Capture the cell that displays the provided text and extract its (X, Y) central coordinate. 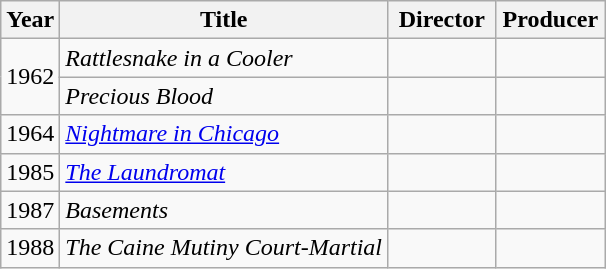
Producer (550, 20)
Basements (224, 210)
1988 (30, 248)
Year (30, 20)
Title (224, 20)
Director (442, 20)
1985 (30, 172)
Precious Blood (224, 96)
1964 (30, 134)
Nightmare in Chicago (224, 134)
The Laundromat (224, 172)
Rattlesnake in a Cooler (224, 58)
1987 (30, 210)
1962 (30, 77)
The Caine Mutiny Court-Martial (224, 248)
